From the cell containing the given text, extract its center point as [X, Y] coordinate. 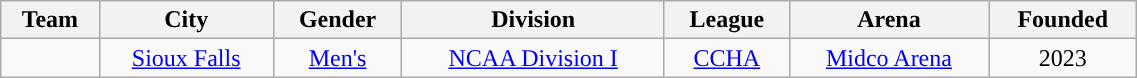
NCAA Division I [534, 58]
Division [534, 20]
Founded [1063, 20]
Sioux Falls [186, 58]
Gender [338, 20]
Arena [888, 20]
CCHA [726, 58]
Men's [338, 58]
2023 [1063, 58]
Team [50, 20]
League [726, 20]
City [186, 20]
Midco Arena [888, 58]
